Provide the (X, Y) coordinate of the cell's center where the given text is located.  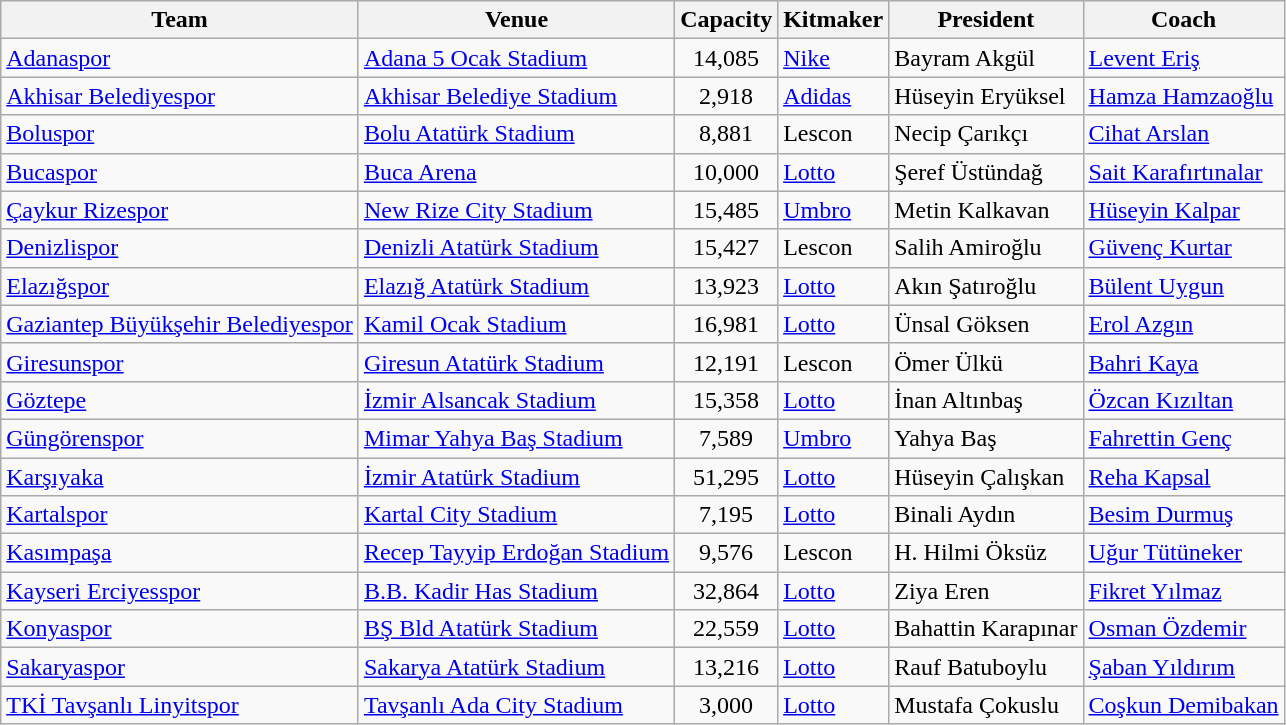
Elazığspor (180, 286)
3,000 (726, 705)
Hüseyin Çalışkan (986, 477)
Akın Şatıroğlu (986, 286)
Şaban Yıldırım (1184, 667)
Capacity (726, 20)
15,358 (726, 400)
13,923 (726, 286)
Bülent Uygun (1184, 286)
9,576 (726, 553)
Güngörenspor (180, 438)
Cihat Arslan (1184, 134)
Kitmaker (834, 20)
Bolu Atatürk Stadium (516, 134)
Ömer Ülkü (986, 362)
Bayram Akgül (986, 58)
Mustafa Çokuslu (986, 705)
Kayseri Erciyesspor (180, 591)
51,295 (726, 477)
Kartal City Stadium (516, 515)
16,981 (726, 324)
Elazığ Atatürk Stadium (516, 286)
Nike (834, 58)
Özcan Kızıltan (1184, 400)
Yahya Baş (986, 438)
8,881 (726, 134)
Coach (1184, 20)
Adidas (834, 96)
2,918 (726, 96)
Göztepe (180, 400)
President (986, 20)
BŞ Bld Atatürk Stadium (516, 629)
Besim Durmuş (1184, 515)
Kamil Ocak Stadium (516, 324)
Güvenç Kurtar (1184, 248)
Erol Azgın (1184, 324)
Fahrettin Genç (1184, 438)
10,000 (726, 172)
Kartalspor (180, 515)
Ziya Eren (986, 591)
Necip Çarıkçı (986, 134)
Binali Aydın (986, 515)
Boluspor (180, 134)
Sait Karafırtınalar (1184, 172)
Tavşanlı Ada City Stadium (516, 705)
Denizlispor (180, 248)
Mimar Yahya Baş Stadium (516, 438)
Hüseyin Kalpar (1184, 210)
Adana 5 Ocak Stadium (516, 58)
TKİ Tavşanlı Linyitspor (180, 705)
Bahri Kaya (1184, 362)
Hüseyin Eryüksel (986, 96)
32,864 (726, 591)
İzmir Atatürk Stadium (516, 477)
Metin Kalkavan (986, 210)
Akhisar Belediyespor (180, 96)
İnan Altınbaş (986, 400)
Ünsal Göksen (986, 324)
Team (180, 20)
Karşıyaka (180, 477)
Recep Tayyip Erdoğan Stadium (516, 553)
12,191 (726, 362)
H. Hilmi Öksüz (986, 553)
Osman Özdemir (1184, 629)
Denizli Atatürk Stadium (516, 248)
Giresun Atatürk Stadium (516, 362)
22,559 (726, 629)
Gaziantep Büyükşehir Belediyespor (180, 324)
13,216 (726, 667)
7,589 (726, 438)
Kasımpaşa (180, 553)
B.B. Kadir Has Stadium (516, 591)
Giresunspor (180, 362)
Bahattin Karapınar (986, 629)
15,485 (726, 210)
Uğur Tütüneker (1184, 553)
Buca Arena (516, 172)
7,195 (726, 515)
Adanaspor (180, 58)
Fikret Yılmaz (1184, 591)
Salih Amiroğlu (986, 248)
Levent Eriş (1184, 58)
Akhisar Belediye Stadium (516, 96)
14,085 (726, 58)
Bucaspor (180, 172)
Sakarya Atatürk Stadium (516, 667)
İzmir Alsancak Stadium (516, 400)
Sakaryaspor (180, 667)
Hamza Hamzaoğlu (1184, 96)
Şeref Üstündağ (986, 172)
Rauf Batuboylu (986, 667)
Çaykur Rizespor (180, 210)
Coşkun Demibakan (1184, 705)
Konyaspor (180, 629)
Venue (516, 20)
Reha Kapsal (1184, 477)
15,427 (726, 248)
New Rize City Stadium (516, 210)
